Find where the given text appears and provide that cell's center as (x, y) coordinate. 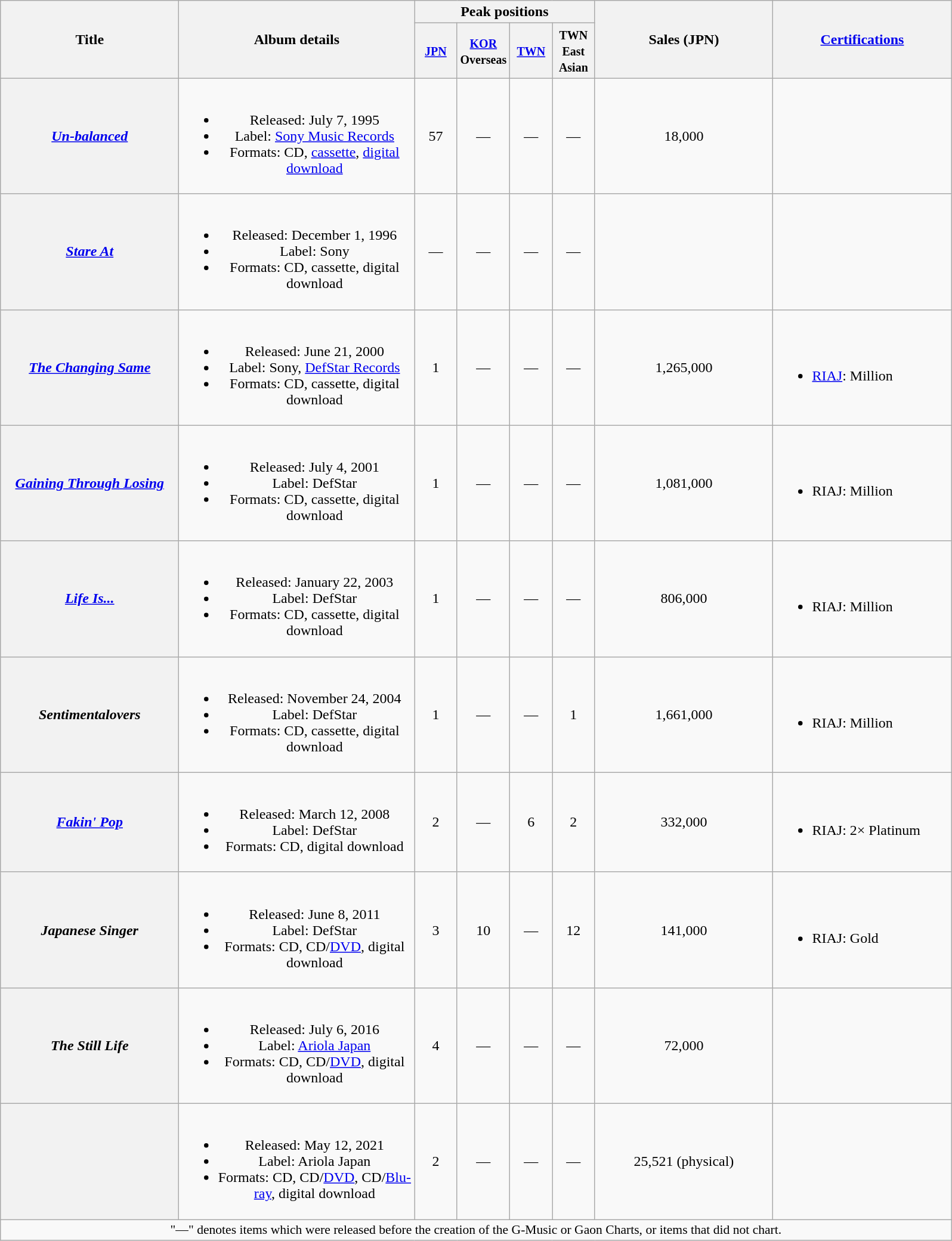
TWN (531, 51)
Fakin' Pop (89, 822)
Released: November 24, 2004Label: DefStarFormats: CD, cassette, digital download (297, 714)
12 (574, 930)
25,521 (physical) (684, 1161)
Stare At (89, 252)
JPN (435, 51)
Peak positions (505, 12)
Japanese Singer (89, 930)
"—" denotes items which were released before the creation of the G-Music or Gaon Charts, or items that did not chart. (476, 1230)
Released: March 12, 2008Label: DefStarFormats: CD, digital download (297, 822)
72,000 (684, 1045)
Released: January 22, 2003Label: DefStarFormats: CD, cassette, digital download (297, 599)
KOROverseas (483, 51)
RIAJ: 2× Platinum (863, 822)
18,000 (684, 136)
Released: June 8, 2011Label: DefStarFormats: CD, CD/DVD, digital download (297, 930)
Released: July 4, 2001Label: DefStarFormats: CD, cassette, digital download (297, 483)
57 (435, 136)
Sentimentalovers (89, 714)
806,000 (684, 599)
1,661,000 (684, 714)
Released: December 1, 1996Label: SonyFormats: CD, cassette, digital download (297, 252)
Life Is... (89, 599)
Released: July 6, 2016Label: Ariola JapanFormats: CD, CD/DVD, digital download (297, 1045)
Album details (297, 39)
Gaining Through Losing (89, 483)
1,081,000 (684, 483)
Released: May 12, 2021Label: Ariola JapanFormats: CD, CD/DVD, CD/Blu-ray, digital download (297, 1161)
Un-balanced (89, 136)
4 (435, 1045)
RIAJ: Gold (863, 930)
3 (435, 930)
Title (89, 39)
The Still Life (89, 1045)
The Changing Same (89, 367)
141,000 (684, 930)
Certifications (863, 39)
Sales (JPN) (684, 39)
10 (483, 930)
332,000 (684, 822)
1,265,000 (684, 367)
TWN East Asian (574, 51)
6 (531, 822)
Released: July 7, 1995Label: Sony Music RecordsFormats: CD, cassette, digital download (297, 136)
Released: June 21, 2000Label: Sony, DefStar RecordsFormats: CD, cassette, digital download (297, 367)
